Determine the (x, y) coordinate at the center of the cell enclosing the given text.  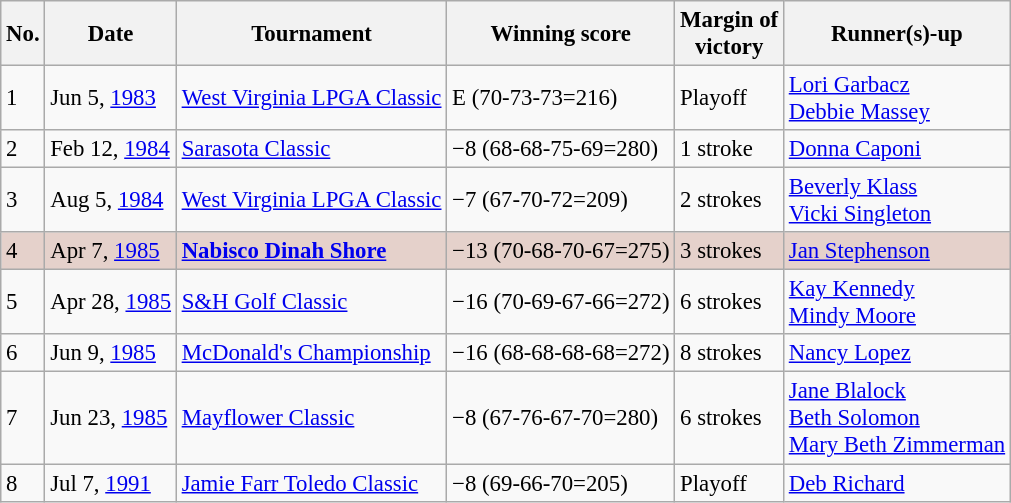
6 (23, 353)
Jul 7, 1991 (110, 483)
8 strokes (730, 353)
−8 (69-66-70=205) (561, 483)
−8 (67-76-67-70=280) (561, 418)
Date (110, 34)
1 (23, 98)
Deb Richard (896, 483)
−16 (68-68-68-68=272) (561, 353)
McDonald's Championship (311, 353)
3 (23, 200)
Jun 9, 1985 (110, 353)
Margin ofvictory (730, 34)
Jan Stephenson (896, 251)
Jamie Farr Toledo Classic (311, 483)
Beverly Klass Vicki Singleton (896, 200)
Nancy Lopez (896, 353)
Donna Caponi (896, 149)
−16 (70-69-67-66=272) (561, 302)
Feb 12, 1984 (110, 149)
2 (23, 149)
−7 (67-70-72=209) (561, 200)
Kay Kennedy Mindy Moore (896, 302)
3 strokes (730, 251)
1 stroke (730, 149)
S&H Golf Classic (311, 302)
4 (23, 251)
Apr 7, 1985 (110, 251)
Jun 23, 1985 (110, 418)
No. (23, 34)
Jun 5, 1983 (110, 98)
Mayflower Classic (311, 418)
−13 (70-68-70-67=275) (561, 251)
Winning score (561, 34)
Lori Garbacz Debbie Massey (896, 98)
2 strokes (730, 200)
Aug 5, 1984 (110, 200)
Runner(s)-up (896, 34)
Tournament (311, 34)
Apr 28, 1985 (110, 302)
7 (23, 418)
8 (23, 483)
Nabisco Dinah Shore (311, 251)
Jane Blalock Beth Solomon Mary Beth Zimmerman (896, 418)
E (70-73-73=216) (561, 98)
Sarasota Classic (311, 149)
−8 (68-68-75-69=280) (561, 149)
5 (23, 302)
